For the text-containing cell, return its midpoint in [X, Y] coordinate format. 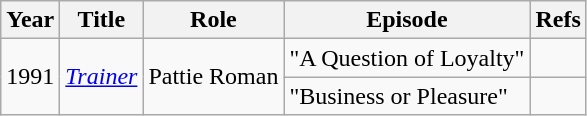
Episode [407, 20]
Year [30, 20]
Role [214, 20]
"Business or Pleasure" [407, 96]
"A Question of Loyalty" [407, 58]
Title [102, 20]
Pattie Roman [214, 77]
Trainer [102, 77]
1991 [30, 77]
Refs [558, 20]
